Scan for the cell matching the given text and deliver its [x, y] coordinate at center. 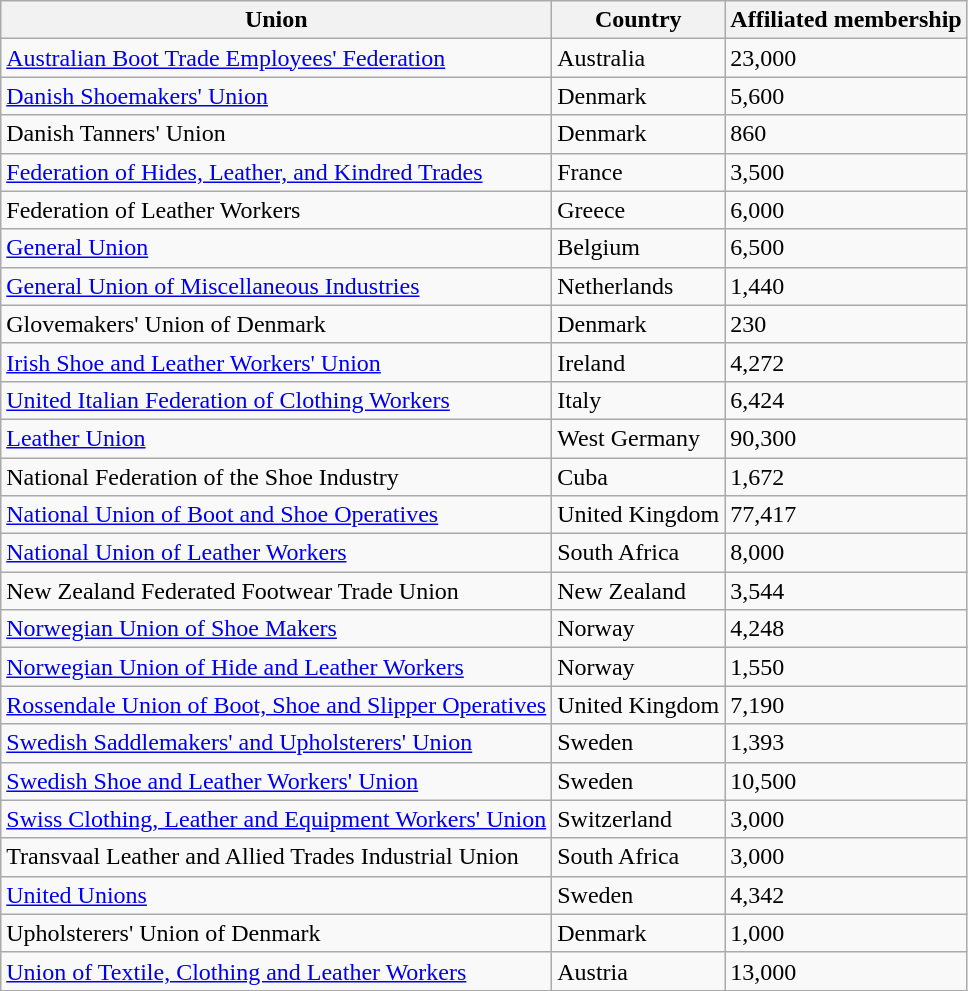
6,424 [846, 400]
National Federation of the Shoe Industry [276, 477]
4,248 [846, 629]
5,600 [846, 96]
Netherlands [638, 286]
Upholsterers' Union of Denmark [276, 933]
10,500 [846, 781]
Union [276, 20]
13,000 [846, 971]
6,500 [846, 248]
1,440 [846, 286]
General Union of Miscellaneous Industries [276, 286]
Austria [638, 971]
Cuba [638, 477]
3,500 [846, 172]
7,190 [846, 705]
8,000 [846, 553]
United Italian Federation of Clothing Workers [276, 400]
23,000 [846, 58]
Union of Textile, Clothing and Leather Workers [276, 971]
230 [846, 324]
Transvaal Leather and Allied Trades Industrial Union [276, 857]
Australia [638, 58]
90,300 [846, 438]
Danish Shoemakers' Union [276, 96]
77,417 [846, 515]
New Zealand Federated Footwear Trade Union [276, 591]
Swedish Saddlemakers' and Upholsterers' Union [276, 743]
Danish Tanners' Union [276, 134]
1,393 [846, 743]
Federation of Leather Workers [276, 210]
Country [638, 20]
1,000 [846, 933]
Switzerland [638, 819]
Glovemakers' Union of Denmark [276, 324]
West Germany [638, 438]
National Union of Boot and Shoe Operatives [276, 515]
Affiliated membership [846, 20]
Swedish Shoe and Leather Workers' Union [276, 781]
General Union [276, 248]
Ireland [638, 362]
New Zealand [638, 591]
1,672 [846, 477]
Irish Shoe and Leather Workers' Union [276, 362]
6,000 [846, 210]
4,342 [846, 895]
National Union of Leather Workers [276, 553]
Norwegian Union of Hide and Leather Workers [276, 667]
Rossendale Union of Boot, Shoe and Slipper Operatives [276, 705]
Leather Union [276, 438]
Italy [638, 400]
United Unions [276, 895]
Belgium [638, 248]
Swiss Clothing, Leather and Equipment Workers' Union [276, 819]
1,550 [846, 667]
France [638, 172]
4,272 [846, 362]
860 [846, 134]
Greece [638, 210]
Federation of Hides, Leather, and Kindred Trades [276, 172]
Australian Boot Trade Employees' Federation [276, 58]
Norwegian Union of Shoe Makers [276, 629]
3,544 [846, 591]
